Search for the cell housing the specified text and yield its [x, y] center coordinate. 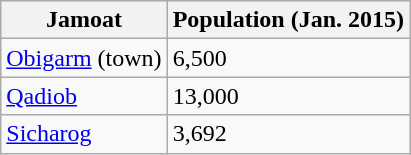
6,500 [288, 58]
3,692 [288, 134]
Sicharog [84, 134]
13,000 [288, 96]
Obigarm (town) [84, 58]
Population (Jan. 2015) [288, 20]
Jamoat [84, 20]
Qadiob [84, 96]
